Return [x, y] of the center of cell containing provided text 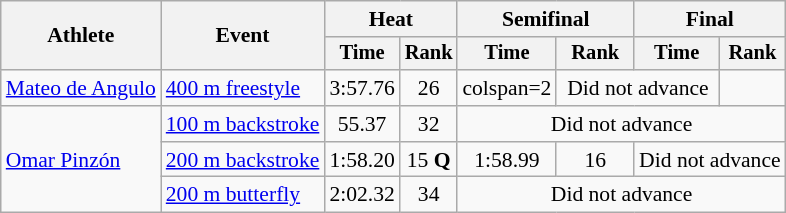
26 [429, 88]
Heat [390, 19]
Omar Pinzón [81, 160]
3:57.76 [362, 88]
Final [710, 19]
16 [595, 160]
200 m backstroke [243, 160]
1:58.20 [362, 160]
1:58.99 [506, 160]
Mateo de Angulo [81, 88]
Athlete [81, 36]
34 [429, 195]
2:02.32 [362, 195]
colspan=2 [506, 88]
Semifinal [546, 19]
Event [243, 36]
400 m freestyle [243, 88]
55.37 [362, 124]
200 m butterfly [243, 195]
32 [429, 124]
15 Q [429, 160]
100 m backstroke [243, 124]
